Provide the [x, y] coordinate of the cell's center where the given text is located.  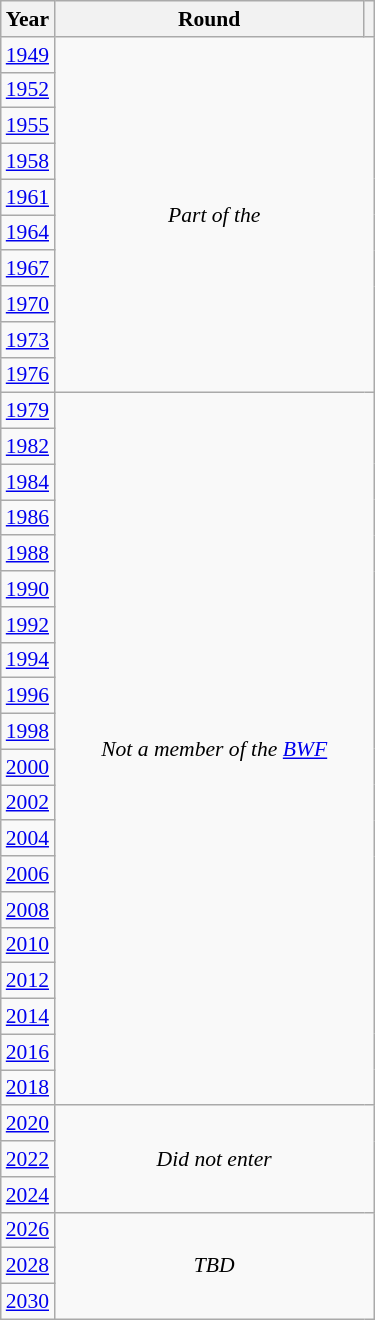
1994 [28, 660]
2020 [28, 1124]
1973 [28, 340]
1982 [28, 447]
2026 [28, 1230]
2018 [28, 1088]
2024 [28, 1195]
Part of the [214, 215]
1970 [28, 304]
1992 [28, 625]
Not a member of the BWF [214, 749]
2008 [28, 910]
1955 [28, 126]
1961 [28, 197]
1990 [28, 589]
Did not enter [214, 1160]
Round [209, 19]
1984 [28, 482]
2012 [28, 981]
2030 [28, 1302]
1998 [28, 732]
1988 [28, 554]
2006 [28, 874]
2004 [28, 839]
1949 [28, 55]
2010 [28, 945]
2022 [28, 1159]
2028 [28, 1266]
TBD [214, 1266]
1952 [28, 90]
1967 [28, 269]
2000 [28, 767]
1976 [28, 375]
2002 [28, 803]
1979 [28, 411]
1964 [28, 233]
Year [28, 19]
2016 [28, 1052]
1986 [28, 518]
2014 [28, 1017]
1996 [28, 696]
1958 [28, 162]
